Detect which cell encompasses the target text, then output its [X, Y] center coordinate. 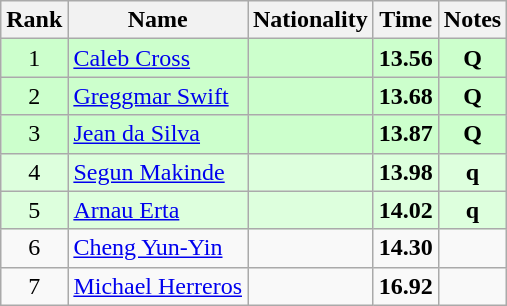
Cheng Yun-Yin [158, 248]
6 [34, 248]
Name [158, 20]
13.68 [406, 96]
4 [34, 172]
1 [34, 58]
Nationality [311, 20]
Greggmar Swift [158, 96]
16.92 [406, 286]
14.02 [406, 210]
Michael Herreros [158, 286]
Arnau Erta [158, 210]
Jean da Silva [158, 134]
Notes [472, 20]
Time [406, 20]
5 [34, 210]
Caleb Cross [158, 58]
7 [34, 286]
Rank [34, 20]
Segun Makinde [158, 172]
2 [34, 96]
13.56 [406, 58]
13.98 [406, 172]
14.30 [406, 248]
3 [34, 134]
13.87 [406, 134]
